Determine the (X, Y) coordinate at the center of the cell enclosing the given text.  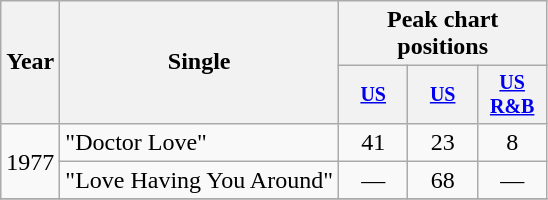
Peak chart positions (442, 34)
Year (30, 62)
1977 (30, 161)
"Doctor Love" (200, 142)
"Love Having You Around" (200, 180)
41 (372, 142)
USR&B (512, 94)
23 (442, 142)
8 (512, 142)
68 (442, 180)
Single (200, 62)
